Return the [x, y] coordinate for the center point of the cell that contains the specified text.  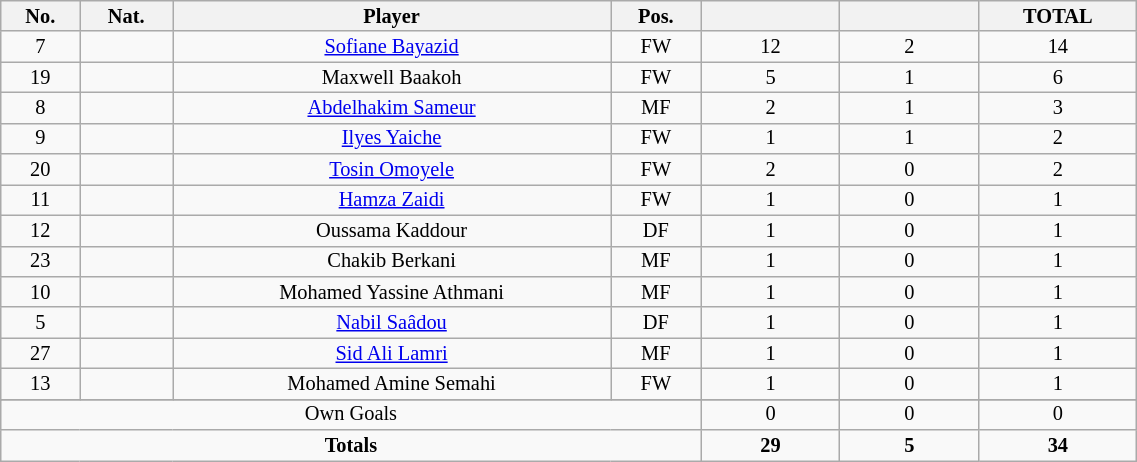
13 [40, 384]
Ilyes Yaiche [392, 138]
3 [1058, 108]
Own Goals [351, 414]
29 [770, 446]
7 [40, 46]
34 [1058, 446]
9 [40, 138]
8 [40, 108]
6 [1058, 78]
11 [40, 200]
Oussama Kaddour [392, 230]
Pos. [656, 16]
Abdelhakim Sameur [392, 108]
Tosin Omoyele [392, 170]
14 [1058, 46]
Hamza Zaidi [392, 200]
23 [40, 262]
Nabil Saâdou [392, 322]
Player [392, 16]
Sofiane Bayazid [392, 46]
Totals [351, 446]
TOTAL [1058, 16]
19 [40, 78]
No. [40, 16]
27 [40, 354]
10 [40, 292]
Mohamed Amine Semahi [392, 384]
Nat. [126, 16]
Mohamed Yassine Athmani [392, 292]
Sid Ali Lamri [392, 354]
20 [40, 170]
Chakib Berkani [392, 262]
Maxwell Baakoh [392, 78]
